Detect which cell encompasses the target text, then output its [X, Y] center coordinate. 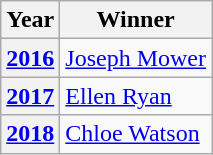
2017 [30, 96]
Ellen Ryan [136, 96]
Chloe Watson [136, 134]
Winner [136, 20]
2016 [30, 58]
Joseph Mower [136, 58]
2018 [30, 134]
Year [30, 20]
